Scan for the cell matching the given text and deliver its [X, Y] coordinate at center. 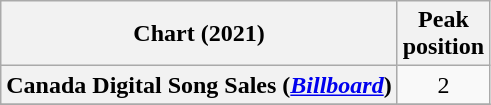
Canada Digital Song Sales (Billboard) [199, 85]
2 [443, 85]
Peakposition [443, 34]
Chart (2021) [199, 34]
